Provide the (x, y) coordinate of the cell's center where the given text is located.  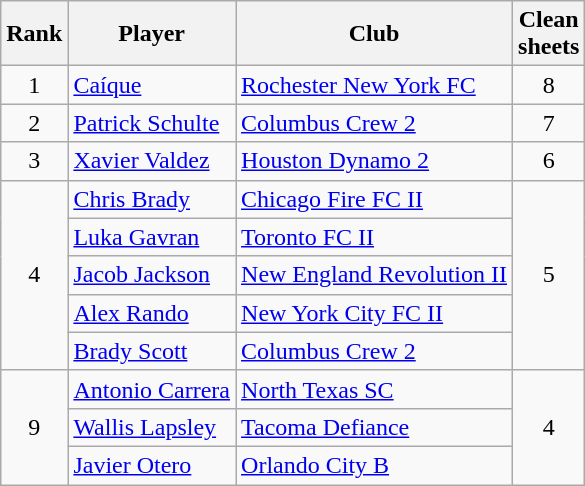
3 (34, 161)
New York City FC II (374, 313)
Wallis Lapsley (152, 427)
6 (549, 161)
8 (549, 85)
Houston Dynamo 2 (374, 161)
Xavier Valdez (152, 161)
Rank (34, 34)
Antonio Carrera (152, 389)
Toronto FC II (374, 237)
1 (34, 85)
Caíque (152, 85)
Brady Scott (152, 351)
New England Revolution II (374, 275)
Cleansheets (549, 34)
Luka Gavran (152, 237)
Club (374, 34)
2 (34, 123)
Jacob Jackson (152, 275)
Chris Brady (152, 199)
North Texas SC (374, 389)
7 (549, 123)
Player (152, 34)
Orlando City B (374, 465)
Patrick Schulte (152, 123)
Alex Rando (152, 313)
Rochester New York FC (374, 85)
9 (34, 427)
Tacoma Defiance (374, 427)
Javier Otero (152, 465)
Chicago Fire FC II (374, 199)
5 (549, 275)
